Output the (X, Y) coordinate of the center of the cell containing the given text.  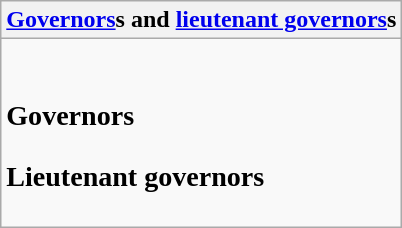
GovernorsLieutenant governors (202, 133)
Governorss and lieutenant governorss (202, 20)
